Pinpoint the cell where the given text exists, returning its (X, Y) midpoint coordinate. 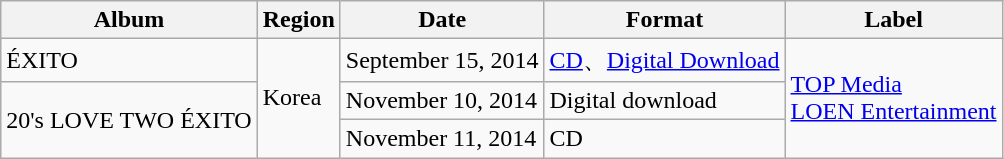
Format (664, 20)
Date (442, 20)
CD (664, 138)
Korea (298, 98)
November 10, 2014 (442, 100)
November 11, 2014 (442, 138)
Album (129, 20)
September 15, 2014 (442, 60)
ÉXITO (129, 60)
CD、Digital Download (664, 60)
TOP MediaLOEN Entertainment (894, 98)
Digital download (664, 100)
Region (298, 20)
20's LOVE TWO ÉXITO (129, 119)
Label (894, 20)
